Detect which cell encompasses the target text, then output its [X, Y] center coordinate. 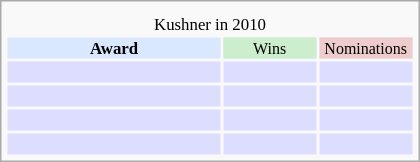
Award [114, 48]
Wins [270, 48]
Nominations [366, 48]
Kushner in 2010 [210, 24]
